Return the [X, Y] coordinate for the center point of the cell that contains the specified text.  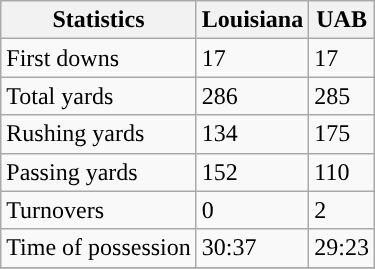
First downs [99, 58]
Turnovers [99, 210]
152 [252, 172]
Passing yards [99, 172]
Time of possession [99, 248]
30:37 [252, 248]
Statistics [99, 20]
UAB [342, 20]
175 [342, 134]
0 [252, 210]
Rushing yards [99, 134]
Louisiana [252, 20]
Total yards [99, 96]
134 [252, 134]
285 [342, 96]
2 [342, 210]
110 [342, 172]
286 [252, 96]
29:23 [342, 248]
